Locate the cell with the specified text and output its [X, Y] center coordinate. 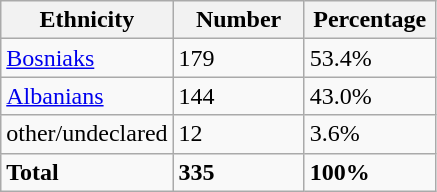
Ethnicity [87, 20]
179 [238, 58]
Albanians [87, 96]
12 [238, 134]
Number [238, 20]
other/undeclared [87, 134]
144 [238, 96]
335 [238, 172]
53.4% [370, 58]
Total [87, 172]
100% [370, 172]
Percentage [370, 20]
Bosniaks [87, 58]
3.6% [370, 134]
43.0% [370, 96]
